Scan for the cell matching the given text and deliver its (x, y) coordinate at center. 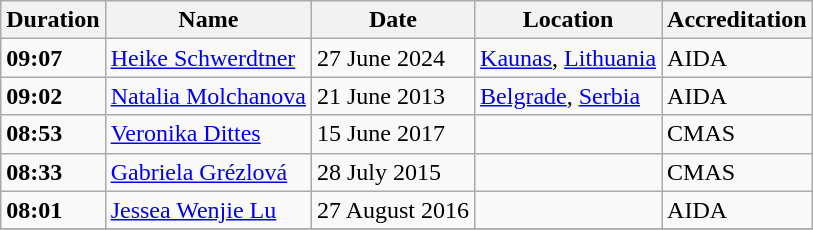
28 July 2015 (392, 172)
Date (392, 20)
Duration (53, 20)
Name (208, 20)
Heike Schwerdtner (208, 58)
09:02 (53, 96)
15 June 2017 (392, 134)
Jessea Wenjie Lu (208, 210)
Belgrade, Serbia (568, 96)
27 June 2024 (392, 58)
27 August 2016 (392, 210)
21 June 2013 (392, 96)
08:01 (53, 210)
08:53 (53, 134)
Accreditation (738, 20)
Location (568, 20)
Veronika Dittes (208, 134)
Natalia Molchanova (208, 96)
Gabriela Grézlová (208, 172)
Kaunas, Lithuania (568, 58)
09:07 (53, 58)
08:33 (53, 172)
